Return [X, Y] of the center of cell containing provided text 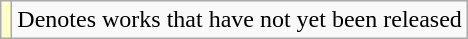
Denotes works that have not yet been released [240, 20]
